Capture the cell that displays the provided text and extract its [x, y] central coordinate. 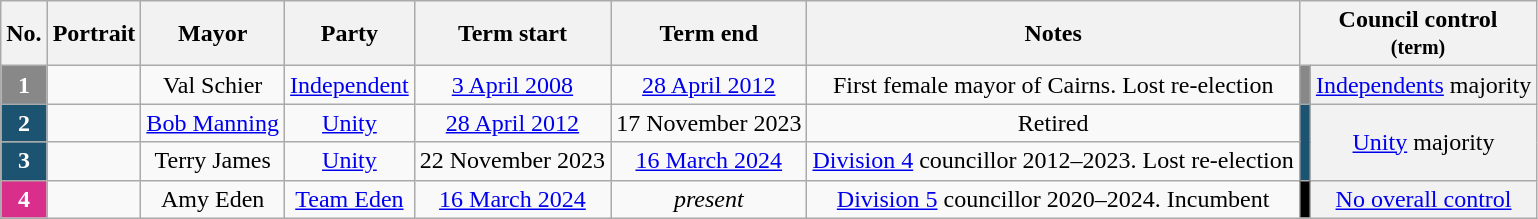
Portrait [94, 34]
Independents majority [1423, 85]
Independent [350, 85]
Bob Manning [213, 123]
Division 5 councillor 2020–2024. Incumbent [1053, 199]
Council control (term) [1418, 34]
4 [24, 199]
Retired [1053, 123]
Val Schier [213, 85]
Amy Eden [213, 199]
No overall control [1423, 199]
Unity majority [1423, 142]
3 April 2008 [512, 85]
2 [24, 123]
No. [24, 34]
Party [350, 34]
Term end [709, 34]
Division 4 councillor 2012–2023. Lost re-election [1053, 161]
3 [24, 161]
Notes [1053, 34]
17 November 2023 [709, 123]
1 [24, 85]
Term start [512, 34]
present [709, 199]
Team Eden [350, 199]
22 November 2023 [512, 161]
Terry James [213, 161]
First female mayor of Cairns. Lost re-election [1053, 85]
Mayor [213, 34]
